Detect which cell encompasses the target text, then output its [X, Y] center coordinate. 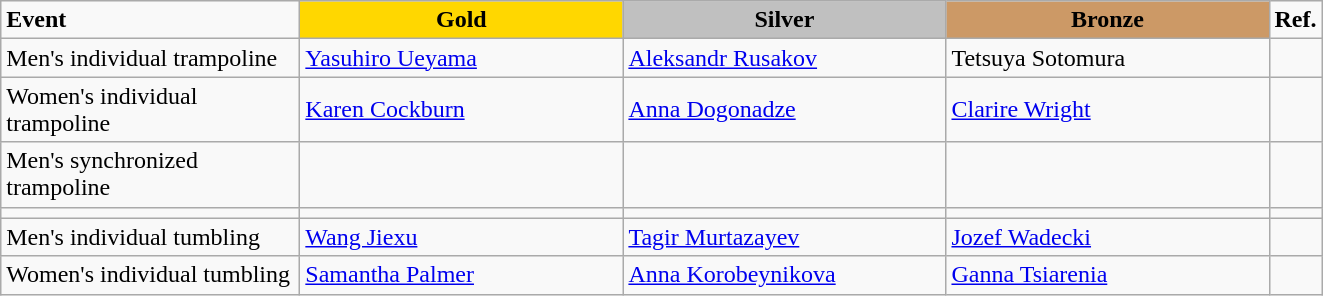
Women's individual tumbling [150, 275]
Anna Korobeynikova [784, 275]
Wang Jiexu [462, 237]
Men's synchronized trampoline [150, 174]
Yasuhiro Ueyama [462, 58]
Ganna Tsiarenia [1108, 275]
Clarire Wright [1108, 110]
Karen Cockburn [462, 110]
Silver [784, 20]
Samantha Palmer [462, 275]
Women's individual trampoline [150, 110]
Tetsuya Sotomura [1108, 58]
Gold [462, 20]
Event [150, 20]
Aleksandr Rusakov [784, 58]
Tagir Murtazayev [784, 237]
Jozef Wadecki [1108, 237]
Ref. [1296, 20]
Anna Dogonadze [784, 110]
Men's individual trampoline [150, 58]
Bronze [1108, 20]
Men's individual tumbling [150, 237]
